Identify which cell holds the provided text, then report its (X, Y) central coordinate. 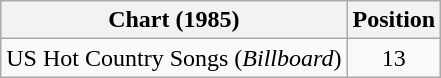
13 (394, 58)
US Hot Country Songs (Billboard) (174, 58)
Chart (1985) (174, 20)
Position (394, 20)
